Identify which cell holds the provided text, then report its (x, y) central coordinate. 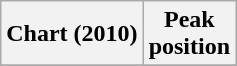
Peakposition (189, 34)
Chart (2010) (72, 34)
